Pinpoint the cell where the given text exists, returning its (x, y) midpoint coordinate. 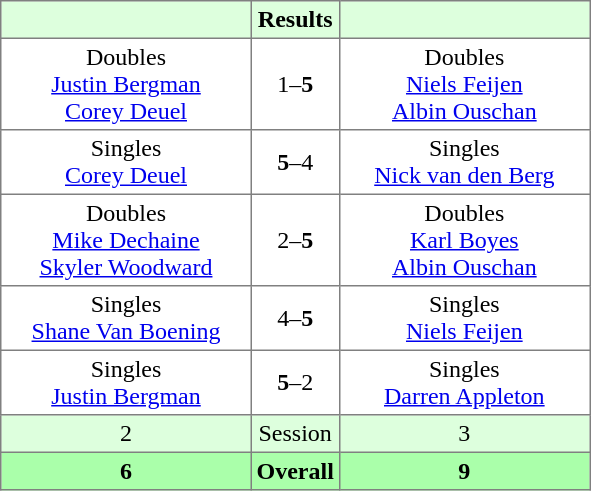
DoublesJustin BergmanCorey Deuel (126, 84)
9 (464, 471)
5–2 (295, 382)
SinglesNiels Feijen (464, 318)
Session (295, 434)
SinglesNick van den Berg (464, 162)
DoublesNiels FeijenAlbin Ouschan (464, 84)
Overall (295, 471)
4–5 (295, 318)
SinglesShane Van Boening (126, 318)
SinglesDarren Appleton (464, 382)
DoublesMike DechaineSkyler Woodward (126, 240)
1–5 (295, 84)
2 (126, 434)
5–4 (295, 162)
3 (464, 434)
DoublesKarl BoyesAlbin Ouschan (464, 240)
Results (295, 20)
2–5 (295, 240)
SinglesJustin Bergman (126, 382)
SinglesCorey Deuel (126, 162)
6 (126, 471)
